Identify which cell holds the provided text, then report its (x, y) central coordinate. 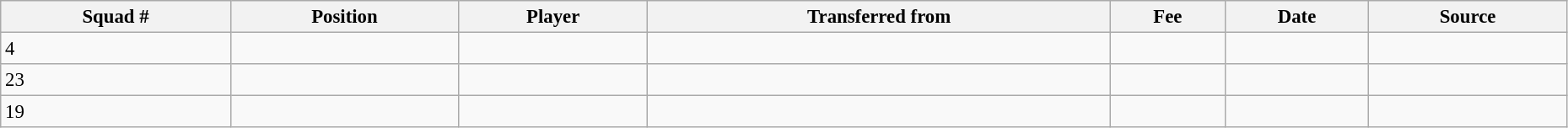
Source (1468, 17)
Transferred from (879, 17)
Player (553, 17)
Squad # (116, 17)
Fee (1167, 17)
19 (116, 112)
23 (116, 80)
4 (116, 49)
Position (344, 17)
Date (1296, 17)
